Search for the cell housing the specified text and yield its [x, y] center coordinate. 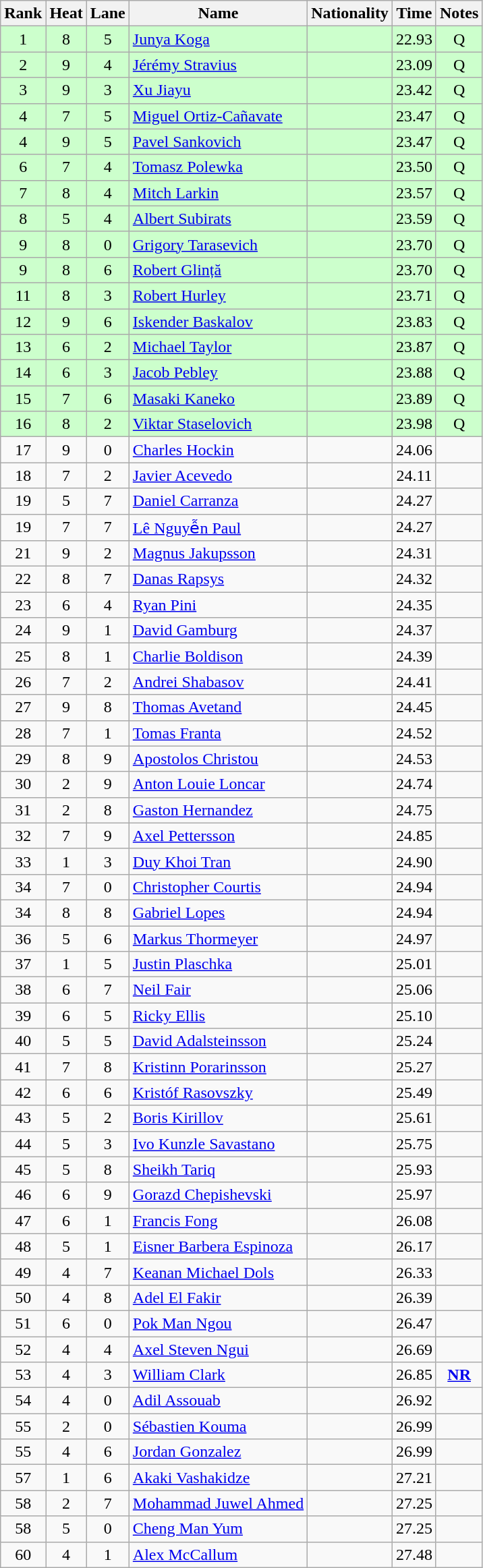
Name [218, 13]
27.21 [414, 1478]
23.87 [414, 347]
53 [23, 1375]
Anton Louie Loncar [218, 784]
Jordan Gonzalez [218, 1452]
26.17 [414, 1246]
25.93 [414, 1169]
27.48 [414, 1555]
23.83 [414, 322]
51 [23, 1323]
William Clark [218, 1375]
24.85 [414, 836]
25.27 [414, 1067]
23.42 [414, 90]
43 [23, 1118]
26.47 [414, 1323]
60 [23, 1555]
Albert Subirats [218, 219]
24.45 [414, 707]
Nationality [350, 13]
Heat [66, 13]
Eisner Barbera Espinoza [218, 1246]
Lê Nguyễn Paul [218, 527]
31 [23, 810]
49 [23, 1272]
Kristóf Rasovszky [218, 1093]
12 [23, 322]
Lane [108, 13]
Alex McCallum [218, 1555]
47 [23, 1221]
Sheikh Tariq [218, 1169]
24.90 [414, 861]
50 [23, 1298]
42 [23, 1093]
24.52 [414, 733]
Axel Steven Ngui [218, 1349]
48 [23, 1246]
46 [23, 1195]
40 [23, 1041]
Iskender Baskalov [218, 322]
Kristinn Porarinsson [218, 1067]
15 [23, 399]
Markus Thormeyer [218, 938]
18 [23, 475]
25 [23, 656]
24.11 [414, 475]
David Adalsteinsson [218, 1041]
Akaki Vashakidze [218, 1478]
Junya Koga [218, 39]
26.85 [414, 1375]
Javier Acevedo [218, 475]
26 [23, 682]
28 [23, 733]
23.89 [414, 399]
30 [23, 784]
Jérémy Stravius [218, 65]
25.75 [414, 1144]
Apostolos Christou [218, 759]
17 [23, 450]
38 [23, 990]
Justin Plaschka [218, 964]
Ryan Pini [218, 605]
Keanan Michael Dols [218, 1272]
52 [23, 1349]
Miguel Ortiz-Cañavate [218, 116]
33 [23, 861]
11 [23, 295]
37 [23, 964]
41 [23, 1067]
14 [23, 373]
23 [23, 605]
24.06 [414, 450]
Cheng Man Yum [218, 1529]
25.49 [414, 1093]
23.98 [414, 424]
Robert Glință [218, 270]
Ricky Ellis [218, 1016]
Rank [23, 13]
24.39 [414, 656]
25.06 [414, 990]
25.61 [414, 1118]
16 [23, 424]
24.41 [414, 682]
Thomas Avetand [218, 707]
24.97 [414, 938]
57 [23, 1478]
Gaston Hernandez [218, 810]
Viktar Staselovich [218, 424]
36 [23, 938]
David Gamburg [218, 631]
Time [414, 13]
Danas Rapsys [218, 579]
25.24 [414, 1041]
Charlie Boldison [218, 656]
24.74 [414, 784]
25.01 [414, 964]
26.92 [414, 1401]
Boris Kirillov [218, 1118]
23.09 [414, 65]
24.75 [414, 810]
22.93 [414, 39]
25.10 [414, 1016]
Xu Jiayu [218, 90]
27 [23, 707]
29 [23, 759]
Tomasz Polewka [218, 167]
Daniel Carranza [218, 501]
Gabriel Lopes [218, 912]
Notes [459, 13]
Neil Fair [218, 990]
26.33 [414, 1272]
Robert Hurley [218, 295]
Adil Assouab [218, 1401]
32 [23, 836]
Christopher Courtis [218, 887]
24 [23, 631]
22 [23, 579]
Mitch Larkin [218, 193]
Gorazd Chepishevski [218, 1195]
Masaki Kaneko [218, 399]
Ivo Kunzle Savastano [218, 1144]
Tomas Franta [218, 733]
Mohammad Juwel Ahmed [218, 1503]
Charles Hockin [218, 450]
Duy Khoi Tran [218, 861]
Francis Fong [218, 1221]
23.59 [414, 219]
25.97 [414, 1195]
24.32 [414, 579]
44 [23, 1144]
Michael Taylor [218, 347]
23.71 [414, 295]
24.35 [414, 605]
39 [23, 1016]
Pavel Sankovich [218, 142]
45 [23, 1169]
23.50 [414, 167]
26.69 [414, 1349]
Sébastien Kouma [218, 1426]
Grigory Tarasevich [218, 244]
Jacob Pebley [218, 373]
24.53 [414, 759]
23.57 [414, 193]
26.08 [414, 1221]
13 [23, 347]
Magnus Jakupsson [218, 554]
Axel Pettersson [218, 836]
Adel El Fakir [218, 1298]
NR [459, 1375]
Pok Man Ngou [218, 1323]
21 [23, 554]
24.31 [414, 554]
24.37 [414, 631]
54 [23, 1401]
26.39 [414, 1298]
23.88 [414, 373]
Andrei Shabasov [218, 682]
